Locate the cell with the specified text and output its (x, y) center coordinate. 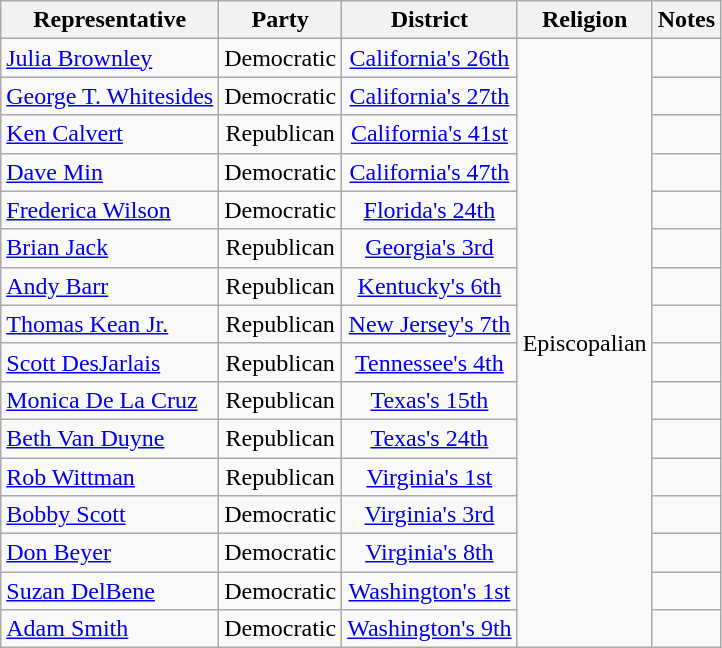
Suzan DelBene (110, 591)
Dave Min (110, 172)
California's 47th (430, 172)
Virginia's 8th (430, 553)
Florida's 24th (430, 210)
Kentucky's 6th (430, 286)
Washington's 1st (430, 591)
New Jersey's 7th (430, 324)
Washington's 9th (430, 629)
Party (280, 20)
Brian Jack (110, 248)
Notes (686, 20)
Frederica Wilson (110, 210)
Ken Calvert (110, 134)
Bobby Scott (110, 515)
California's 27th (430, 96)
California's 26th (430, 58)
Monica De La Cruz (110, 400)
Virginia's 1st (430, 477)
Beth Van Duyne (110, 438)
California's 41st (430, 134)
Scott DesJarlais (110, 362)
Georgia's 3rd (430, 248)
Andy Barr (110, 286)
Adam Smith (110, 629)
Rob Wittman (110, 477)
Virginia's 3rd (430, 515)
Texas's 15th (430, 400)
Texas's 24th (430, 438)
Thomas Kean Jr. (110, 324)
Julia Brownley (110, 58)
Representative (110, 20)
George T. Whitesides (110, 96)
Religion (584, 20)
Tennessee's 4th (430, 362)
Episcopalian (584, 344)
District (430, 20)
Don Beyer (110, 553)
